Locate the cell with the specified text and output its (X, Y) center coordinate. 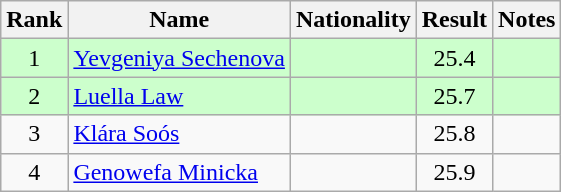
Notes (527, 20)
25.4 (454, 58)
Yevgeniya Sechenova (180, 58)
Rank (34, 20)
3 (34, 134)
Nationality (353, 20)
25.9 (454, 172)
2 (34, 96)
25.8 (454, 134)
Genowefa Minicka (180, 172)
Luella Law (180, 96)
Name (180, 20)
1 (34, 58)
Result (454, 20)
25.7 (454, 96)
4 (34, 172)
Klára Soós (180, 134)
